Find where the given text appears and provide that cell's center as [X, Y] coordinate. 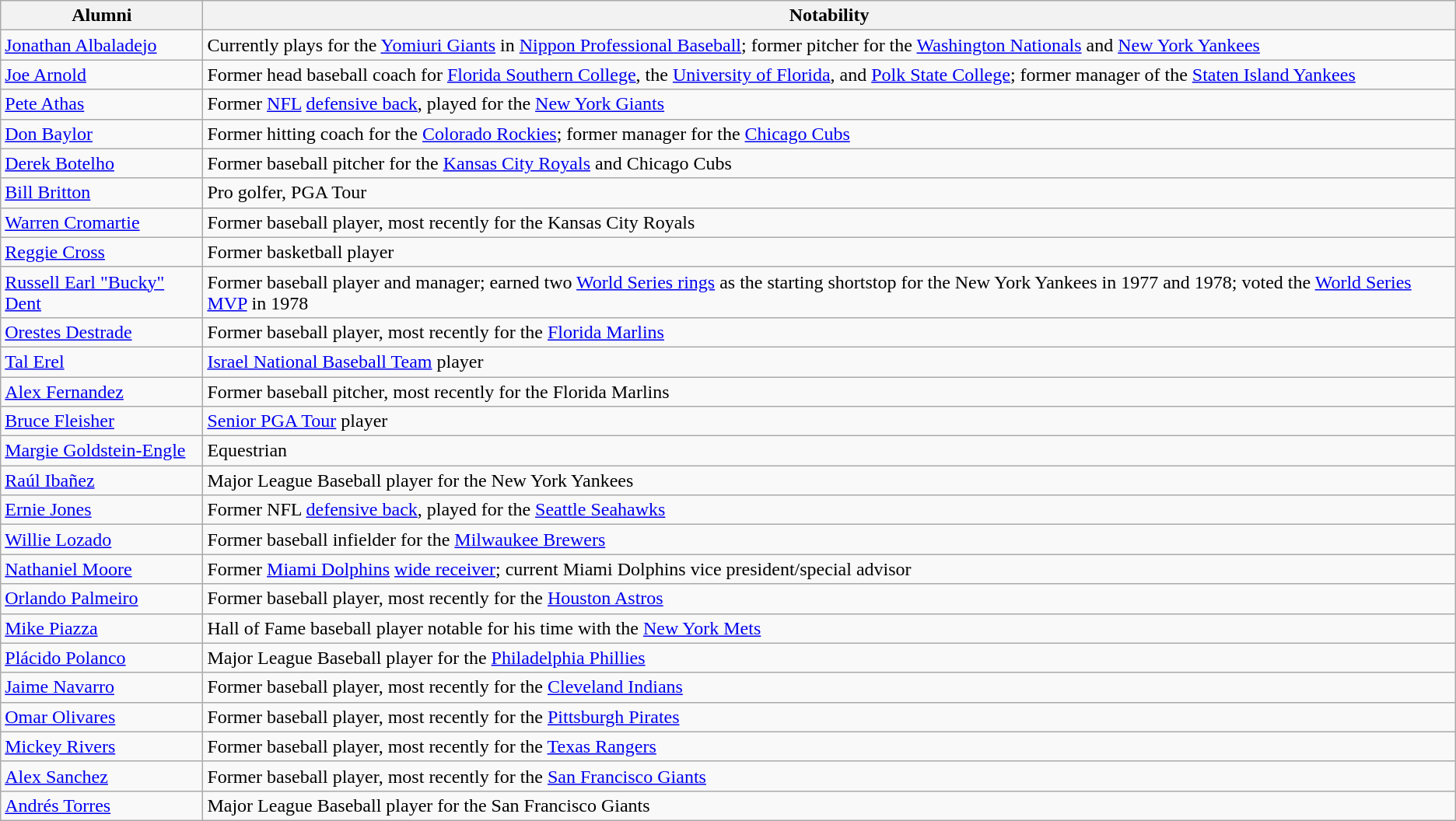
Former baseball player, most recently for the Houston Astros [829, 599]
Alex Sanchez [102, 776]
Ernie Jones [102, 510]
Former NFL defensive back, played for the Seattle Seahawks [829, 510]
Former NFL defensive back, played for the New York Giants [829, 104]
Major League Baseball player for the New York Yankees [829, 480]
Mike Piazza [102, 628]
Major League Baseball player for the Philadelphia Phillies [829, 658]
Margie Goldstein-Engle [102, 451]
Former hitting coach for the Colorado Rockies; former manager for the Chicago Cubs [829, 134]
Former Miami Dolphins wide receiver; current Miami Dolphins vice president/special advisor [829, 569]
Orestes Destrade [102, 332]
Plácido Polanco [102, 658]
Bill Britton [102, 193]
Tal Erel [102, 362]
Jonathan Albaladejo [102, 45]
Former baseball player, most recently for the Pittsburgh Pirates [829, 717]
Former baseball player, most recently for the San Francisco Giants [829, 776]
Warren Cromartie [102, 222]
Omar Olivares [102, 717]
Mickey Rivers [102, 746]
Willie Lozado [102, 540]
Alex Fernandez [102, 391]
Jaime Navarro [102, 687]
Orlando Palmeiro [102, 599]
Pro golfer, PGA Tour [829, 193]
Senior PGA Tour player [829, 421]
Former basketball player [829, 252]
Reggie Cross [102, 252]
Pete Athas [102, 104]
Former baseball player, most recently for the Cleveland Indians [829, 687]
Former baseball player, most recently for the Texas Rangers [829, 746]
Alumni [102, 16]
Former baseball player, most recently for the Florida Marlins [829, 332]
Notability [829, 16]
Don Baylor [102, 134]
Bruce Fleisher [102, 421]
Major League Baseball player for the San Francisco Giants [829, 805]
Former baseball infielder for the Milwaukee Brewers [829, 540]
Joe Arnold [102, 75]
Israel National Baseball Team player [829, 362]
Former baseball pitcher, most recently for the Florida Marlins [829, 391]
Hall of Fame baseball player notable for his time with the New York Mets [829, 628]
Equestrian [829, 451]
Derek Botelho [102, 163]
Former baseball player, most recently for the Kansas City Royals [829, 222]
Former baseball pitcher for the Kansas City Royals and Chicago Cubs [829, 163]
Nathaniel Moore [102, 569]
Andrés Torres [102, 805]
Currently plays for the Yomiuri Giants in Nippon Professional Baseball; former pitcher for the Washington Nationals and New York Yankees [829, 45]
Russell Earl "Bucky" Dent [102, 292]
Raúl Ibañez [102, 480]
